Detect which cell encompasses the target text, then output its [x, y] center coordinate. 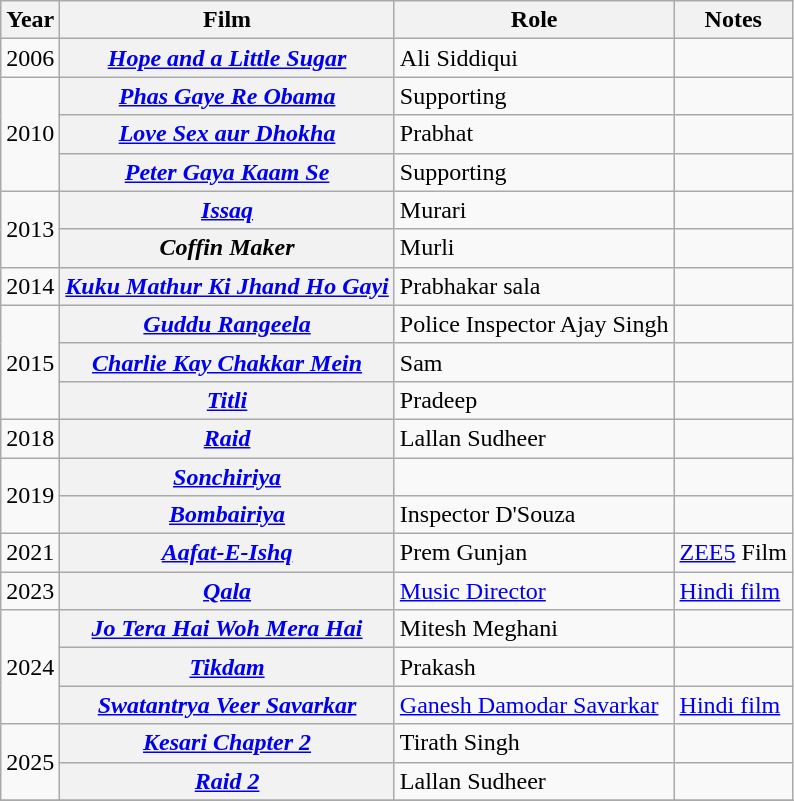
Bombairiya [227, 515]
Phas Gaye Re Obama [227, 96]
Kesari Chapter 2 [227, 743]
Love Sex aur Dhokha [227, 134]
Jo Tera Hai Woh Mera Hai [227, 629]
Titli [227, 400]
Prabhakar sala [534, 286]
Ganesh Damodar Savarkar [534, 705]
Swatantrya Veer Savarkar [227, 705]
Raid [227, 438]
Police Inspector Ajay Singh [534, 324]
Sam [534, 362]
Sonchiriya [227, 477]
2023 [30, 591]
Guddu Rangeela [227, 324]
Role [534, 20]
2025 [30, 762]
Murli [534, 248]
Year [30, 20]
Film [227, 20]
2021 [30, 553]
Hope and a Little Sugar [227, 58]
2015 [30, 362]
2010 [30, 134]
Mitesh Meghani [534, 629]
Issaq [227, 210]
2018 [30, 438]
Peter Gaya Kaam Se [227, 172]
2006 [30, 58]
Prakash [534, 667]
Prabhat [534, 134]
Inspector D'Souza [534, 515]
2019 [30, 496]
2013 [30, 229]
Tirath Singh [534, 743]
Kuku Mathur Ki Jhand Ho Gayi [227, 286]
Murari [534, 210]
Pradeep [534, 400]
Coffin Maker [227, 248]
Ali Siddiqui [534, 58]
2014 [30, 286]
Prem Gunjan [534, 553]
Notes [733, 20]
Raid 2 [227, 781]
Tikdam [227, 667]
Charlie Kay Chakkar Mein [227, 362]
Qala [227, 591]
Aafat-E-Ishq [227, 553]
2024 [30, 667]
ZEE5 Film [733, 553]
Music Director [534, 591]
